Find where the given text appears and provide that cell's center as (X, Y) coordinate. 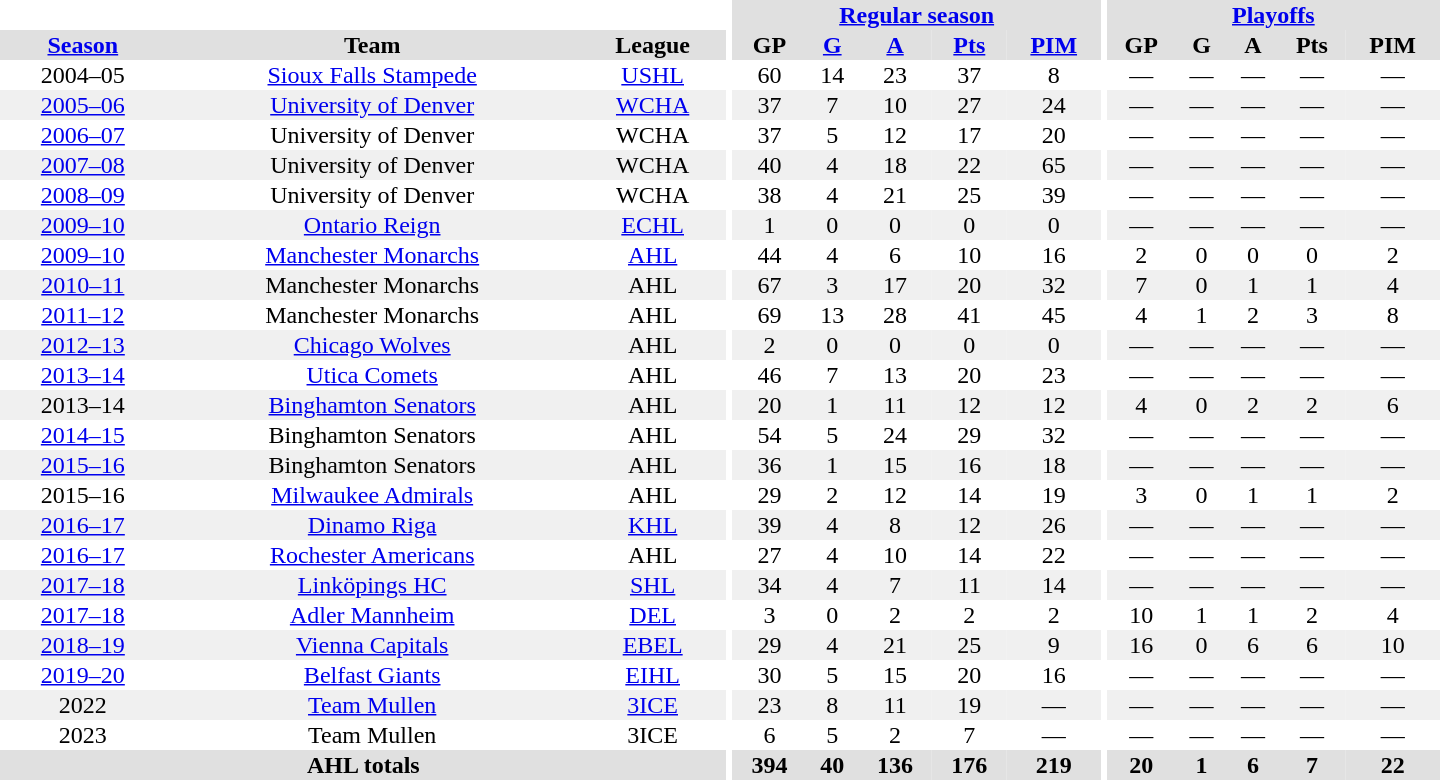
2005–06 (83, 105)
Belfast Giants (372, 675)
Sioux Falls Stampede (372, 75)
9 (1054, 645)
2011–12 (83, 315)
AHL totals (364, 765)
EIHL (653, 675)
Playoffs (1274, 15)
DEL (653, 615)
60 (769, 75)
2014–15 (83, 435)
2018–19 (83, 645)
219 (1054, 765)
Team (372, 45)
176 (969, 765)
Utica Comets (372, 375)
67 (769, 285)
54 (769, 435)
26 (1054, 525)
2008–09 (83, 195)
44 (769, 255)
65 (1054, 165)
2019–20 (83, 675)
EBEL (653, 645)
Linköpings HC (372, 585)
ECHL (653, 225)
Ontario Reign (372, 225)
2007–08 (83, 165)
SHL (653, 585)
2023 (83, 735)
2022 (83, 705)
League (653, 45)
38 (769, 195)
394 (769, 765)
Adler Mannheim (372, 615)
Regular season (916, 15)
28 (895, 315)
36 (769, 465)
USHL (653, 75)
2010–11 (83, 285)
Rochester Americans (372, 555)
Season (83, 45)
2004–05 (83, 75)
Milwaukee Admirals (372, 495)
KHL (653, 525)
Dinamo Riga (372, 525)
136 (895, 765)
Vienna Capitals (372, 645)
69 (769, 315)
45 (1054, 315)
Chicago Wolves (372, 345)
41 (969, 315)
2006–07 (83, 135)
30 (769, 675)
46 (769, 375)
34 (769, 585)
2012–13 (83, 345)
